Detect which cell encompasses the target text, then output its [X, Y] center coordinate. 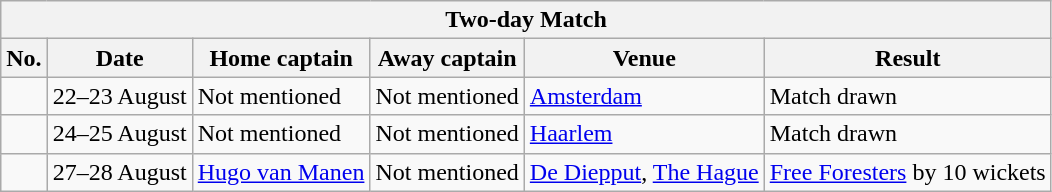
Date [120, 58]
Venue [644, 58]
De Diepput, The Hague [644, 172]
Result [908, 58]
24–25 August [120, 134]
Haarlem [644, 134]
Free Foresters by 10 wickets [908, 172]
Two-day Match [526, 20]
Hugo van Manen [281, 172]
22–23 August [120, 96]
27–28 August [120, 172]
Away captain [447, 58]
Home captain [281, 58]
Amsterdam [644, 96]
No. [24, 58]
